Search for the cell housing the specified text and yield its [X, Y] center coordinate. 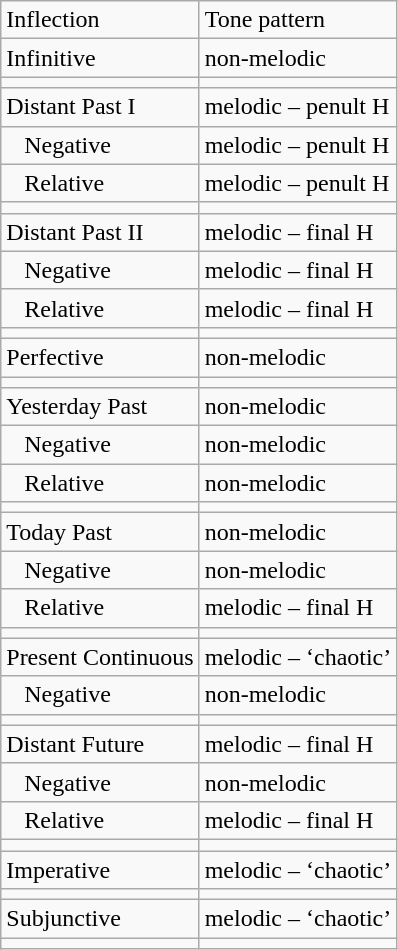
Distant Past II [100, 232]
Imperative [100, 869]
Subjunctive [100, 919]
Today Past [100, 532]
Infinitive [100, 58]
Tone pattern [298, 20]
Present Continuous [100, 657]
Yesterday Past [100, 407]
Distant Future [100, 744]
Distant Past I [100, 107]
Inflection [100, 20]
Perfective [100, 357]
